Return the (X, Y) coordinate for the center point of the cell that contains the specified text.  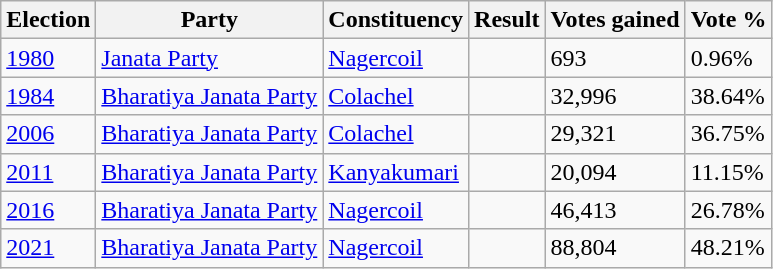
Votes gained (615, 20)
2006 (48, 134)
693 (615, 58)
Election (48, 20)
29,321 (615, 134)
26.78% (728, 210)
Constituency (396, 20)
Kanyakumari (396, 172)
Result (507, 20)
2021 (48, 248)
0.96% (728, 58)
Janata Party (210, 58)
2016 (48, 210)
1980 (48, 58)
36.75% (728, 134)
88,804 (615, 248)
2011 (48, 172)
Party (210, 20)
48.21% (728, 248)
20,094 (615, 172)
46,413 (615, 210)
Vote % (728, 20)
11.15% (728, 172)
32,996 (615, 96)
1984 (48, 96)
38.64% (728, 96)
